Locate the cell with the specified text and output its [x, y] center coordinate. 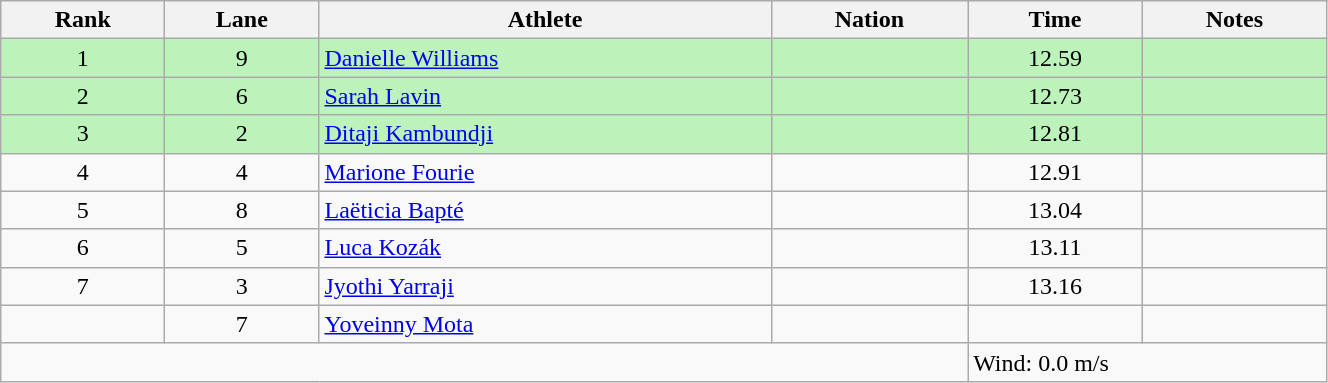
13.16 [1056, 286]
Luca Kozák [545, 248]
9 [242, 58]
12.59 [1056, 58]
Lane [242, 20]
Danielle Williams [545, 58]
Nation [870, 20]
Notes [1234, 20]
Marione Fourie [545, 172]
Sarah Lavin [545, 96]
8 [242, 210]
Wind: 0.0 m/s [1148, 362]
Jyothi Yarraji [545, 286]
12.73 [1056, 96]
Time [1056, 20]
12.91 [1056, 172]
Rank [83, 20]
Yoveinny Mota [545, 324]
12.81 [1056, 134]
13.04 [1056, 210]
Athlete [545, 20]
13.11 [1056, 248]
1 [83, 58]
Ditaji Kambundji [545, 134]
Laëticia Bapté [545, 210]
